Return the [x, y] coordinate for the center point of the cell that contains the specified text.  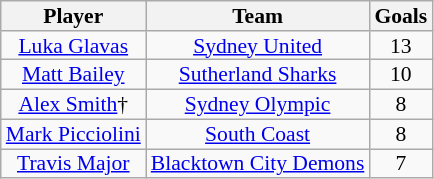
South Coast [258, 134]
7 [400, 164]
Travis Major [74, 164]
Sutherland Sharks [258, 75]
10 [400, 75]
Matt Bailey [74, 75]
Player [74, 16]
13 [400, 46]
Sydney Olympic [258, 105]
Mark Picciolini [74, 134]
Alex Smith† [74, 105]
Blacktown City Demons [258, 164]
Team [258, 16]
Luka Glavas [74, 46]
Goals [400, 16]
Sydney United [258, 46]
